Search for the cell housing the specified text and yield its (X, Y) center coordinate. 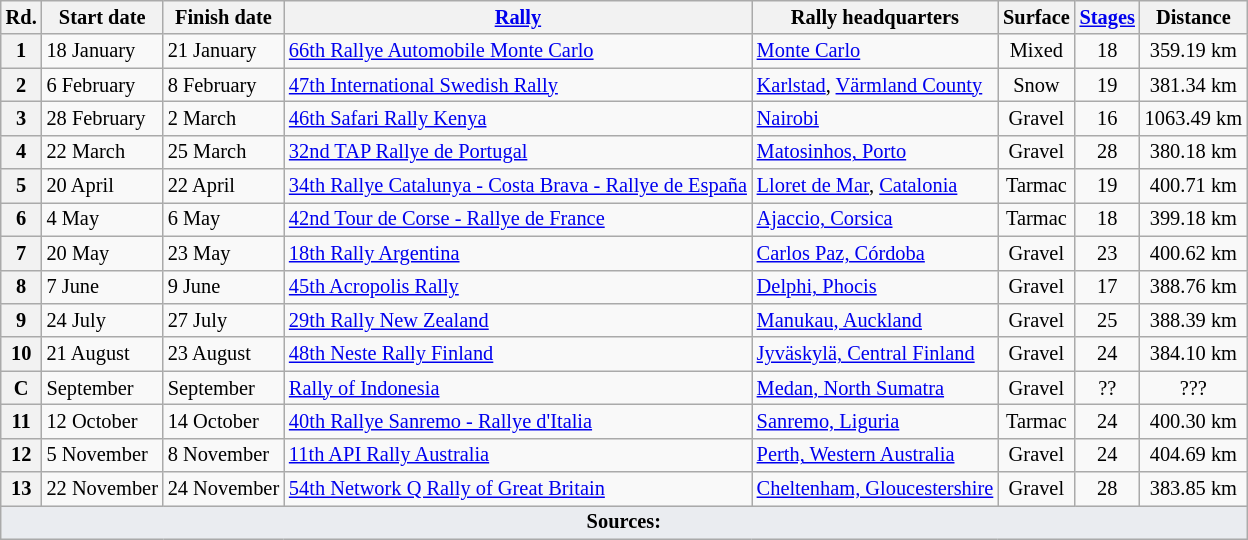
8 February (224, 85)
54th Network Q Rally of Great Britain (518, 489)
7 June (102, 287)
?? (1108, 388)
Manukau, Auckland (875, 320)
20 April (102, 186)
7 (22, 253)
Ajaccio, Corsica (875, 219)
400.30 km (1194, 421)
1063.49 km (1194, 118)
4 (22, 152)
Karlstad, Värmland County (875, 85)
Finish date (224, 17)
400.71 km (1194, 186)
20 May (102, 253)
21 August (102, 354)
Rd. (22, 17)
23 (1108, 253)
Matosinhos, Porto (875, 152)
388.39 km (1194, 320)
404.69 km (1194, 455)
28 February (102, 118)
Delphi, Phocis (875, 287)
3 (22, 118)
25 (1108, 320)
34th Rallye Catalunya - Costa Brava - Rallye de España (518, 186)
C (22, 388)
Start date (102, 17)
17 (1108, 287)
27 July (224, 320)
6 (22, 219)
18 January (102, 51)
46th Safari Rally Kenya (518, 118)
Mixed (1036, 51)
23 May (224, 253)
45th Acropolis Rally (518, 287)
Distance (1194, 17)
22 April (224, 186)
Rally headquarters (875, 17)
9 June (224, 287)
42nd Tour de Corse - Rallye de France (518, 219)
21 January (224, 51)
13 (22, 489)
Rally (518, 17)
40th Rallye Sanremo - Rallye d'Italia (518, 421)
8 November (224, 455)
2 (22, 85)
383.85 km (1194, 489)
384.10 km (1194, 354)
Rally of Indonesia (518, 388)
Perth, Western Australia (875, 455)
359.19 km (1194, 51)
Cheltenham, Gloucestershire (875, 489)
6 February (102, 85)
380.18 km (1194, 152)
48th Neste Rally Finland (518, 354)
Carlos Paz, Córdoba (875, 253)
11th API Rally Australia (518, 455)
5 November (102, 455)
9 (22, 320)
14 October (224, 421)
Medan, North Sumatra (875, 388)
24 November (224, 489)
Jyväskylä, Central Finland (875, 354)
Snow (1036, 85)
Nairobi (875, 118)
10 (22, 354)
Sanremo, Liguria (875, 421)
11 (22, 421)
12 (22, 455)
Monte Carlo (875, 51)
Stages (1108, 17)
18th Rally Argentina (518, 253)
388.76 km (1194, 287)
22 November (102, 489)
22 March (102, 152)
29th Rally New Zealand (518, 320)
23 August (224, 354)
400.62 km (1194, 253)
4 May (102, 219)
25 March (224, 152)
Lloret de Mar, Catalonia (875, 186)
1 (22, 51)
5 (22, 186)
66th Rallye Automobile Monte Carlo (518, 51)
8 (22, 287)
Surface (1036, 17)
12 October (102, 421)
24 July (102, 320)
16 (1108, 118)
??? (1194, 388)
399.18 km (1194, 219)
Sources: (624, 522)
6 May (224, 219)
32nd TAP Rallye de Portugal (518, 152)
47th International Swedish Rally (518, 85)
2 March (224, 118)
381.34 km (1194, 85)
